Return [X, Y] of the center of cell containing provided text 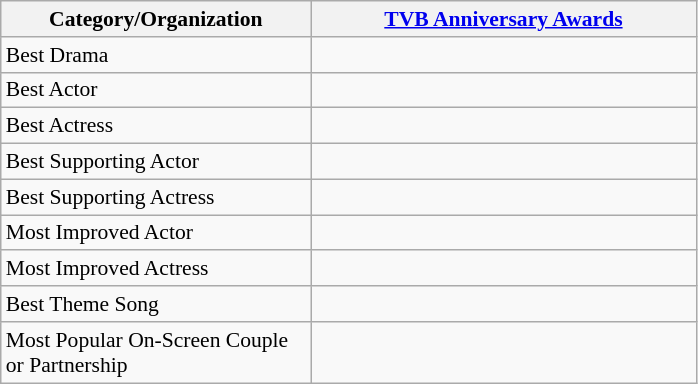
Category/Organization [156, 19]
Most Popular On-Screen Couple or Partnership [156, 352]
TVB Anniversary Awards [504, 19]
Best Theme Song [156, 304]
Best Drama [156, 55]
Best Actress [156, 126]
Best Supporting Actress [156, 197]
Best Supporting Actor [156, 162]
Best Actor [156, 90]
Most Improved Actor [156, 233]
Most Improved Actress [156, 269]
